Search for the cell housing the specified text and yield its [x, y] center coordinate. 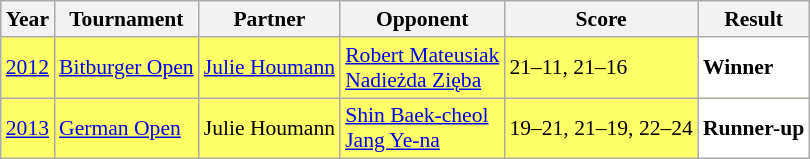
Year [28, 19]
Tournament [126, 19]
Shin Baek-cheol Jang Ye-na [422, 128]
2012 [28, 68]
Opponent [422, 19]
21–11, 21–16 [601, 68]
19–21, 21–19, 22–24 [601, 128]
Winner [754, 68]
Bitburger Open [126, 68]
Score [601, 19]
German Open [126, 128]
Partner [270, 19]
Robert Mateusiak Nadieżda Zięba [422, 68]
2013 [28, 128]
Runner-up [754, 128]
Result [754, 19]
